Capture the cell that displays the provided text and extract its [X, Y] central coordinate. 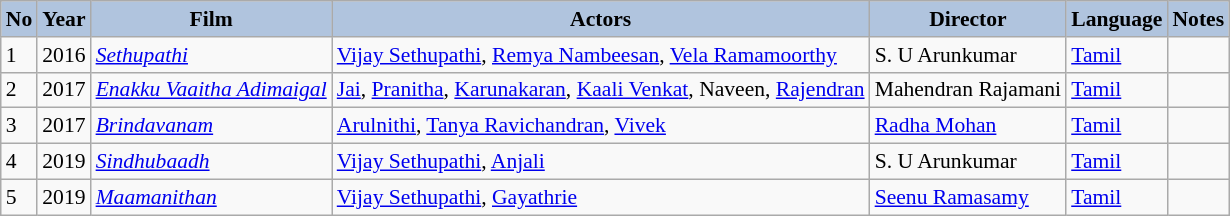
Year [64, 19]
Director [968, 19]
3 [20, 126]
Sethupathi [212, 55]
5 [20, 197]
2 [20, 90]
Enakku Vaaitha Adimaigal [212, 90]
Vijay Sethupathi, Anjali [601, 162]
No [20, 19]
Seenu Ramasamy [968, 197]
Brindavanam [212, 126]
Mahendran Rajamani [968, 90]
Radha Mohan [968, 126]
4 [20, 162]
Film [212, 19]
2016 [64, 55]
Jai, Pranitha, Karunakaran, Kaali Venkat, Naveen, Rajendran [601, 90]
1 [20, 55]
Vijay Sethupathi, Remya Nambeesan, Vela Ramamoorthy [601, 55]
Notes [1198, 19]
Arulnithi, Tanya Ravichandran, Vivek [601, 126]
Maamanithan [212, 197]
Sindhubaadh [212, 162]
Language [1116, 19]
Vijay Sethupathi, Gayathrie [601, 197]
Actors [601, 19]
